Find where the given text appears and provide that cell's center as [x, y] coordinate. 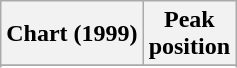
Chart (1999) [72, 34]
Peakposition [189, 34]
